Output the (x, y) coordinate of the center of the cell containing the given text.  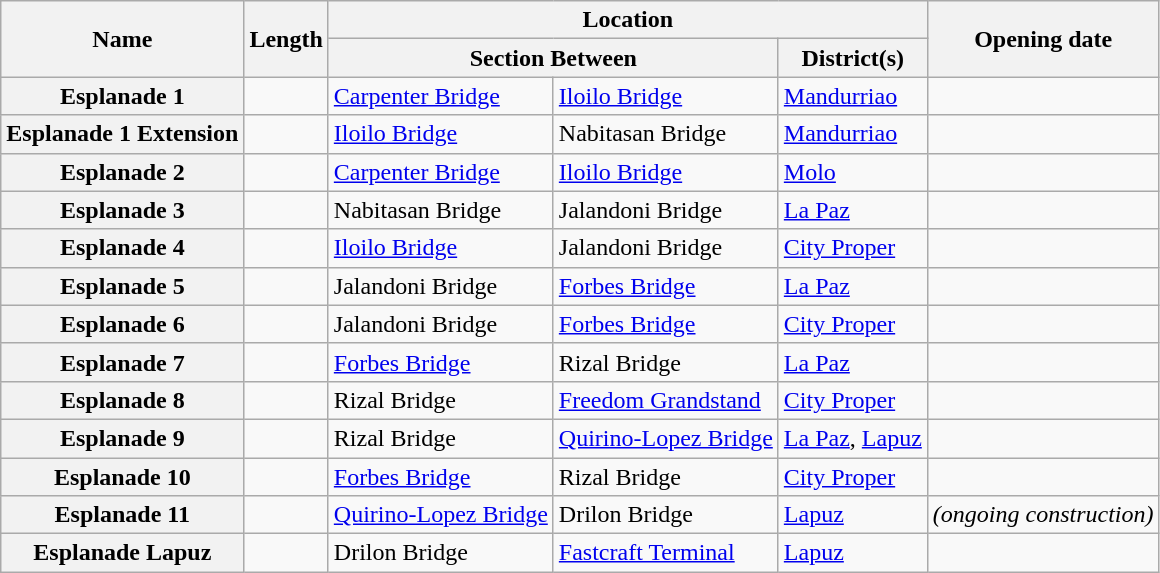
Esplanade 10 (122, 477)
Esplanade 9 (122, 438)
Section Between (553, 58)
Name (122, 39)
Esplanade 5 (122, 286)
Esplanade 7 (122, 362)
Freedom Grandstand (666, 400)
Esplanade 1 (122, 96)
District(s) (852, 58)
La Paz, Lapuz (852, 438)
Esplanade 4 (122, 248)
Esplanade Lapuz (122, 553)
Location (628, 20)
Esplanade 2 (122, 172)
Esplanade 11 (122, 515)
Fastcraft Terminal (666, 553)
Esplanade 1 Extension (122, 134)
Esplanade 8 (122, 400)
(ongoing construction) (1043, 515)
Esplanade 6 (122, 324)
Length (286, 39)
Opening date (1043, 39)
Esplanade 3 (122, 210)
Molo (852, 172)
